Extract the [x, y] coordinate from the center of the cell holding the provided text.  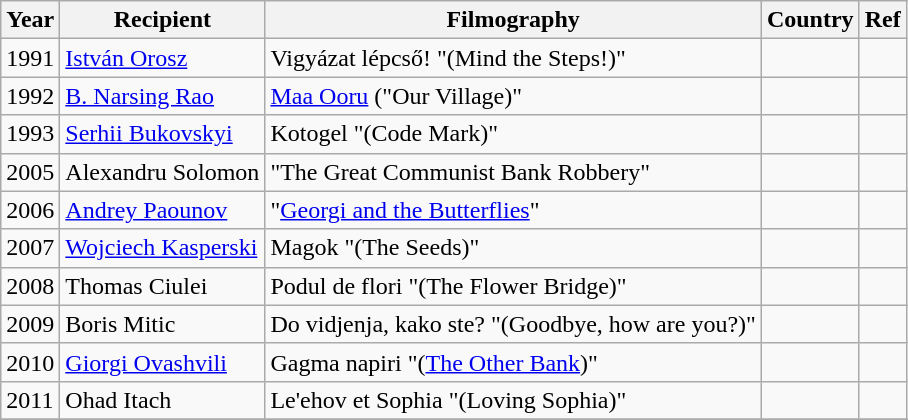
"The Great Communist Bank Robbery" [514, 172]
Magok "(The Seeds)" [514, 248]
2010 [30, 362]
1993 [30, 134]
1992 [30, 96]
"Georgi and the Butterflies" [514, 210]
2009 [30, 324]
Year [30, 20]
2007 [30, 248]
Boris Mitic [162, 324]
Alexandru Solomon [162, 172]
Maa Ooru ("Our Village)" [514, 96]
Thomas Ciulei [162, 286]
1991 [30, 58]
Giorgi Ovashvili [162, 362]
Wojciech Kasperski [162, 248]
Recipient [162, 20]
2006 [30, 210]
2005 [30, 172]
Ohad Itach [162, 400]
2008 [30, 286]
Ref [882, 20]
Le'ehov et Sophia "(Loving Sophia)" [514, 400]
István Orosz [162, 58]
Vigyázat lépcső! "(Mind the Steps!)" [514, 58]
Country [810, 20]
B. Narsing Rao [162, 96]
Andrey Paounov [162, 210]
Filmography [514, 20]
2011 [30, 400]
Podul de flori "(The Flower Bridge)" [514, 286]
Gagma napiri "(The Other Bank)" [514, 362]
Do vidjenja, kako ste? "(Goodbye, how are you?)" [514, 324]
Serhii Bukovskyi [162, 134]
Kotogel "(Code Mark)" [514, 134]
